For the text-containing cell, return its midpoint in [X, Y] coordinate format. 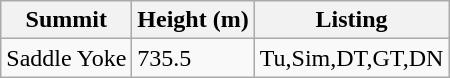
735.5 [193, 58]
Tu,Sim,DT,GT,DN [352, 58]
Listing [352, 20]
Saddle Yoke [66, 58]
Summit [66, 20]
Height (m) [193, 20]
